Return the (x, y) coordinate for the center point of the cell that contains the specified text.  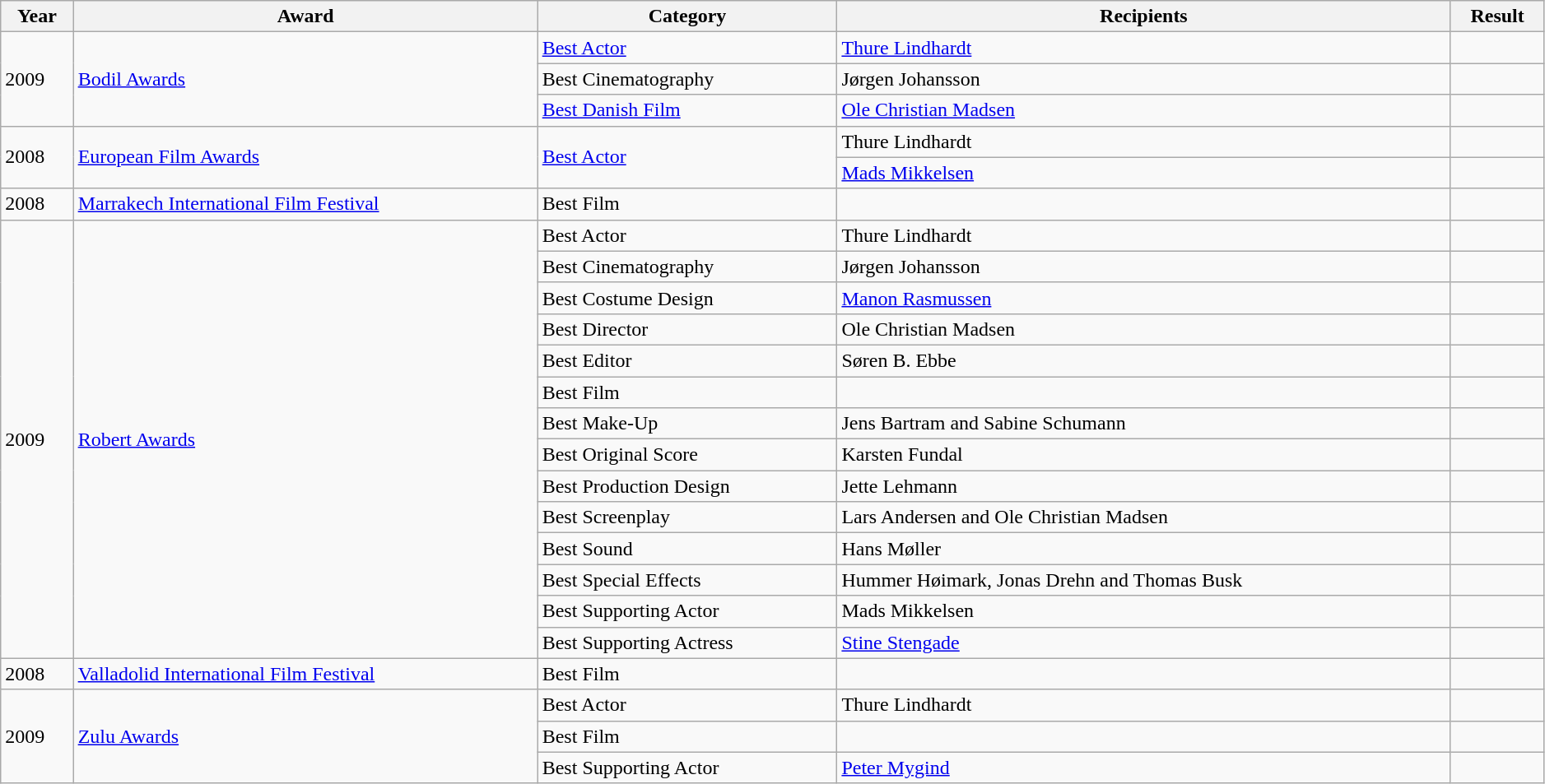
Bodil Awards (305, 79)
Jens Bartram and Sabine Schumann (1144, 424)
Stine Stengade (1144, 643)
Category (687, 16)
Recipients (1144, 16)
Best Supporting Actress (687, 643)
Peter Mygind (1144, 768)
Award (305, 16)
Best Sound (687, 549)
Best Screenplay (687, 517)
Jette Lehmann (1144, 486)
Karsten Fundal (1144, 455)
Zulu Awards (305, 736)
Best Editor (687, 360)
Best Production Design (687, 486)
Valladolid International Film Festival (305, 674)
Hans Møller (1144, 549)
Year (37, 16)
Hummer Høimark, Jonas Drehn and Thomas Busk (1144, 580)
Best Make-Up (687, 424)
Robert Awards (305, 439)
Lars Andersen and Ole Christian Madsen (1144, 517)
Søren B. Ebbe (1144, 360)
Best Special Effects (687, 580)
European Film Awards (305, 157)
Manon Rasmussen (1144, 298)
Best Costume Design (687, 298)
Best Original Score (687, 455)
Best Director (687, 329)
Marrakech International Film Festival (305, 204)
Best Danish Film (687, 110)
Result (1497, 16)
